Search for the cell housing the specified text and yield its [X, Y] center coordinate. 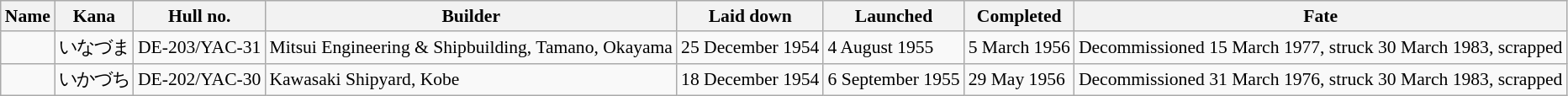
4 August 1955 [893, 47]
Completed [1019, 16]
25 December 1954 [750, 47]
Laid down [750, 16]
DE-202/YAC-30 [199, 79]
5 March 1956 [1019, 47]
いなづま [94, 47]
Hull no. [199, 16]
29 May 1956 [1019, 79]
Kana [94, 16]
Launched [893, 16]
Builder [471, 16]
Decommissioned 31 March 1976, struck 30 March 1983, scrapped [1321, 79]
Name [28, 16]
Kawasaki Shipyard, Kobe [471, 79]
6 September 1955 [893, 79]
Fate [1321, 16]
Decommissioned 15 March 1977, struck 30 March 1983, scrapped [1321, 47]
DE-203/YAC-31 [199, 47]
Mitsui Engineering & Shipbuilding, Tamano, Okayama [471, 47]
18 December 1954 [750, 79]
いかづち [94, 79]
